Output the (x, y) coordinate of the center of the cell containing the given text.  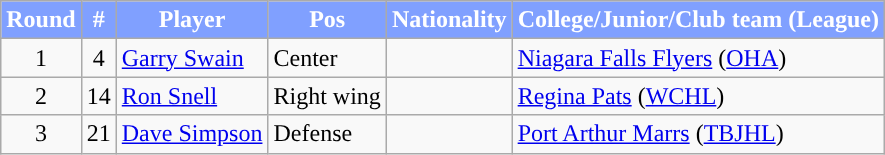
1 (41, 58)
Port Arthur Marrs (TBJHL) (698, 134)
Nationality (449, 20)
Garry Swain (192, 58)
Niagara Falls Flyers (OHA) (698, 58)
Defense (327, 134)
Round (41, 20)
3 (41, 134)
Right wing (327, 96)
4 (98, 58)
Ron Snell (192, 96)
Dave Simpson (192, 134)
Center (327, 58)
14 (98, 96)
Regina Pats (WCHL) (698, 96)
# (98, 20)
College/Junior/Club team (League) (698, 20)
2 (41, 96)
Player (192, 20)
21 (98, 134)
Pos (327, 20)
